For the text-containing cell, return its midpoint in (X, Y) coordinate format. 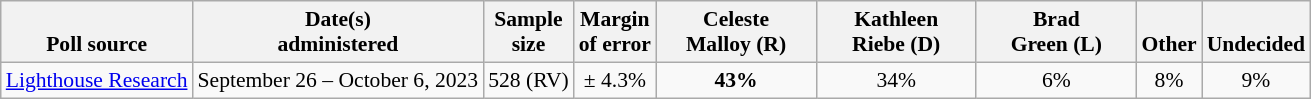
Marginof error (615, 32)
Undecided (1256, 32)
Date(s)administered (338, 32)
KathleenRiebe (D) (896, 32)
9% (1256, 80)
34% (896, 80)
43% (736, 80)
Poll source (97, 32)
528 (RV) (528, 80)
BradGreen (L) (1056, 32)
Samplesize (528, 32)
Lighthouse Research (97, 80)
September 26 – October 6, 2023 (338, 80)
8% (1168, 80)
± 4.3% (615, 80)
6% (1056, 80)
Other (1168, 32)
CelesteMalloy (R) (736, 32)
